Return (x, y) of the center of cell containing provided text 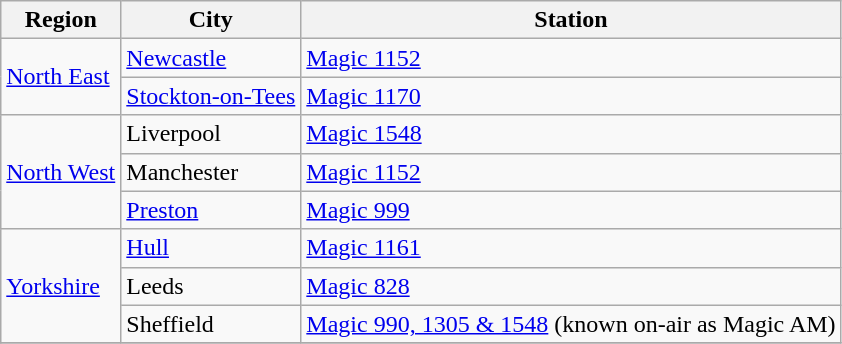
Yorkshire (61, 286)
North East (61, 77)
Preston (211, 210)
Magic 828 (571, 286)
Liverpool (211, 134)
Hull (211, 248)
Magic 1170 (571, 96)
Newcastle (211, 58)
Station (571, 20)
Magic 1161 (571, 248)
Magic 990, 1305 & 1548 (known on-air as Magic AM) (571, 324)
Stockton-on-Tees (211, 96)
Magic 999 (571, 210)
City (211, 20)
Region (61, 20)
Sheffield (211, 324)
Manchester (211, 172)
North West (61, 172)
Magic 1548 (571, 134)
Leeds (211, 286)
